Capture the cell that displays the provided text and extract its (X, Y) central coordinate. 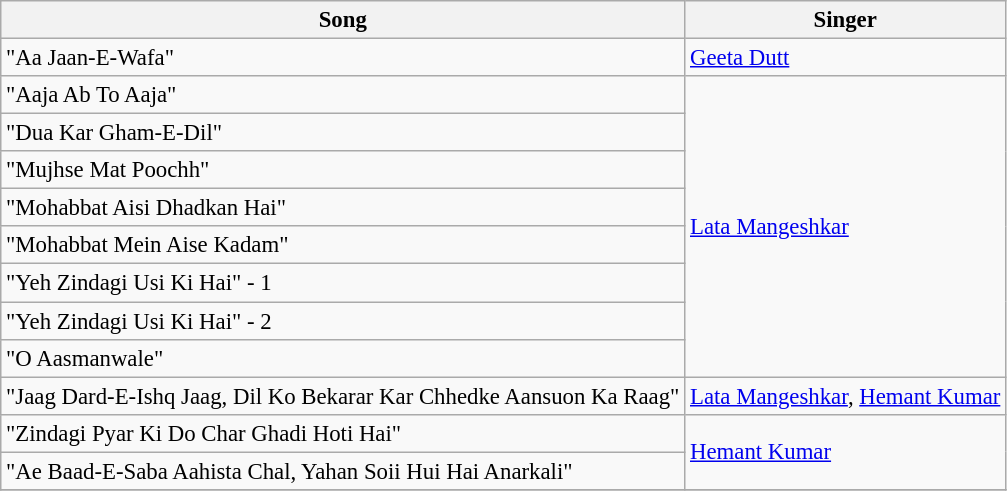
Geeta Dutt (846, 58)
Lata Mangeshkar (846, 226)
"Aaja Ab To Aaja" (343, 95)
"O Aasmanwale" (343, 358)
"Yeh Zindagi Usi Ki Hai" - 2 (343, 321)
"Aa Jaan-E-Wafa" (343, 58)
"Ae Baad-E-Saba Aahista Chal, Yahan Soii Hui Hai Anarkali" (343, 471)
Song (343, 20)
Hemant Kumar (846, 452)
Singer (846, 20)
Lata Mangeshkar, Hemant Kumar (846, 396)
"Mohabbat Mein Aise Kadam" (343, 245)
"Dua Kar Gham-E-Dil" (343, 133)
"Mujhse Mat Poochh" (343, 170)
"Jaag Dard-E-Ishq Jaag, Dil Ko Bekarar Kar Chhedke Aansuon Ka Raag" (343, 396)
"Zindagi Pyar Ki Do Char Ghadi Hoti Hai" (343, 433)
"Mohabbat Aisi Dhadkan Hai" (343, 208)
"Yeh Zindagi Usi Ki Hai" - 1 (343, 283)
